Pinpoint the cell where the given text exists, returning its [x, y] midpoint coordinate. 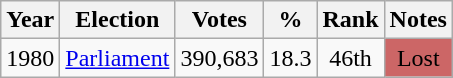
Votes [220, 20]
1980 [30, 58]
Parliament [118, 58]
Notes [418, 20]
46th [350, 58]
Rank [350, 20]
390,683 [220, 58]
Election [118, 20]
Year [30, 20]
Lost [418, 58]
% [290, 20]
18.3 [290, 58]
